Determine the (X, Y) coordinate at the center of the cell enclosing the given text.  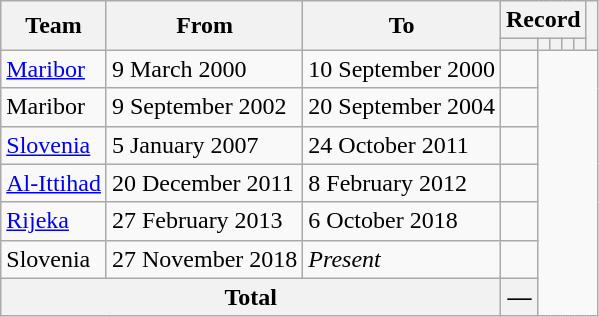
20 September 2004 (402, 107)
5 January 2007 (204, 145)
9 September 2002 (204, 107)
— (520, 297)
Present (402, 259)
6 October 2018 (402, 221)
24 October 2011 (402, 145)
9 March 2000 (204, 69)
Team (54, 26)
27 November 2018 (204, 259)
Total (251, 297)
To (402, 26)
8 February 2012 (402, 183)
From (204, 26)
20 December 2011 (204, 183)
10 September 2000 (402, 69)
27 February 2013 (204, 221)
Record (544, 20)
Rijeka (54, 221)
Al-Ittihad (54, 183)
